Provide the (x, y) coordinate of the cell's center where the given text is located.  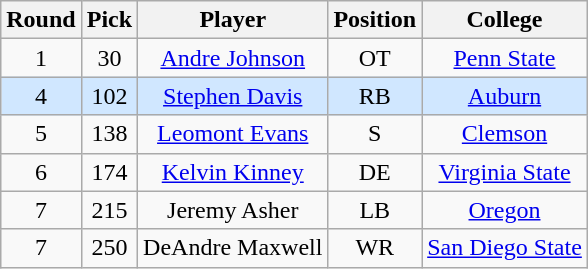
102 (109, 96)
Clemson (505, 134)
S (375, 134)
Leomont Evans (233, 134)
174 (109, 172)
6 (41, 172)
30 (109, 58)
138 (109, 134)
Andre Johnson (233, 58)
215 (109, 210)
RB (375, 96)
5 (41, 134)
College (505, 20)
Oregon (505, 210)
LB (375, 210)
OT (375, 58)
DeAndre Maxwell (233, 248)
Round (41, 20)
Position (375, 20)
1 (41, 58)
Virginia State (505, 172)
Stephen Davis (233, 96)
DE (375, 172)
Pick (109, 20)
WR (375, 248)
Kelvin Kinney (233, 172)
Penn State (505, 58)
San Diego State (505, 248)
Auburn (505, 96)
250 (109, 248)
Jeremy Asher (233, 210)
4 (41, 96)
Player (233, 20)
